Locate the cell with the specified text and output its [x, y] center coordinate. 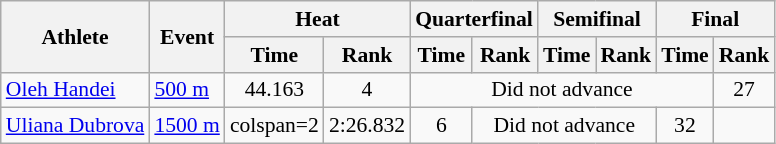
27 [744, 90]
4 [367, 90]
Event [186, 36]
32 [685, 126]
6 [441, 126]
500 m [186, 90]
colspan=2 [274, 126]
1500 m [186, 126]
44.163 [274, 90]
Quarterfinal [474, 19]
Heat [318, 19]
Semifinal [597, 19]
Oleh Handei [76, 90]
Final [715, 19]
Athlete [76, 36]
Uliana Dubrova [76, 126]
2:26.832 [367, 126]
